Return [X, Y] of the center of cell containing provided text 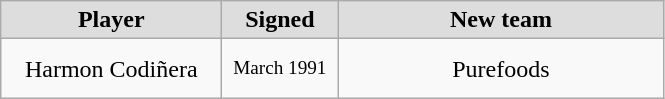
Player [112, 20]
New team [501, 20]
Harmon Codiñera [112, 69]
Signed [280, 20]
March 1991 [280, 69]
Purefoods [501, 69]
